Find where the given text appears and provide that cell's center as (x, y) coordinate. 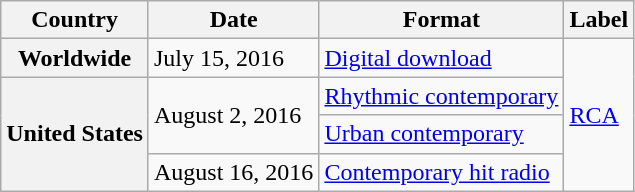
Worldwide (75, 58)
August 16, 2016 (233, 172)
Format (442, 20)
Country (75, 20)
Contemporary hit radio (442, 172)
August 2, 2016 (233, 115)
Urban contemporary (442, 134)
Digital download (442, 58)
RCA (599, 115)
July 15, 2016 (233, 58)
United States (75, 134)
Date (233, 20)
Rhythmic contemporary (442, 96)
Label (599, 20)
